Extract the (x, y) coordinate from the center of the cell holding the provided text.  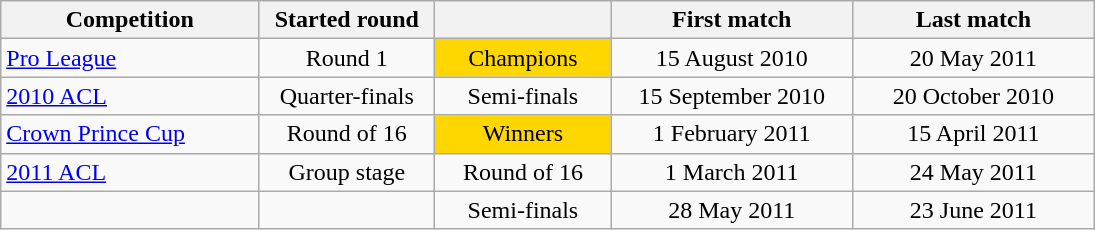
23 June 2011 (974, 210)
15 August 2010 (732, 58)
Started round (347, 20)
Pro League (130, 58)
15 September 2010 (732, 96)
20 May 2011 (974, 58)
First match (732, 20)
Crown Prince Cup (130, 134)
Quarter-finals (347, 96)
1 February 2011 (732, 134)
15 April 2011 (974, 134)
2011 ACL (130, 172)
24 May 2011 (974, 172)
Competition (130, 20)
Last match (974, 20)
2010 ACL (130, 96)
28 May 2011 (732, 210)
Group stage (347, 172)
Champions (523, 58)
Round 1 (347, 58)
Winners (523, 134)
20 October 2010 (974, 96)
1 March 2011 (732, 172)
